Identify which cell holds the provided text, then report its [X, Y] central coordinate. 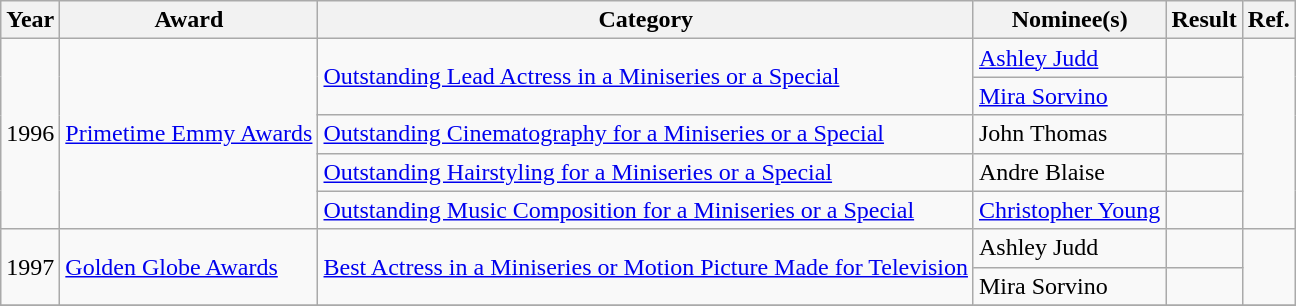
Christopher Young [1069, 210]
Primetime Emmy Awards [189, 134]
Andre Blaise [1069, 172]
Category [646, 20]
Nominee(s) [1069, 20]
Outstanding Lead Actress in a Miniseries or a Special [646, 77]
1996 [30, 134]
Year [30, 20]
Outstanding Music Composition for a Miniseries or a Special [646, 210]
Best Actress in a Miniseries or Motion Picture Made for Television [646, 267]
Golden Globe Awards [189, 267]
Outstanding Cinematography for a Miniseries or a Special [646, 134]
1997 [30, 267]
Ref. [1268, 20]
Outstanding Hairstyling for a Miniseries or a Special [646, 172]
Result [1204, 20]
Award [189, 20]
John Thomas [1069, 134]
